Scan for the cell matching the given text and deliver its (X, Y) coordinate at center. 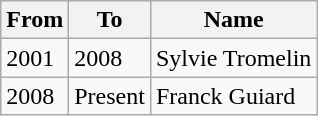
2001 (35, 58)
Franck Guiard (233, 96)
Sylvie Tromelin (233, 58)
Name (233, 20)
To (110, 20)
Present (110, 96)
From (35, 20)
